Scan for the cell matching the given text and deliver its (x, y) coordinate at center. 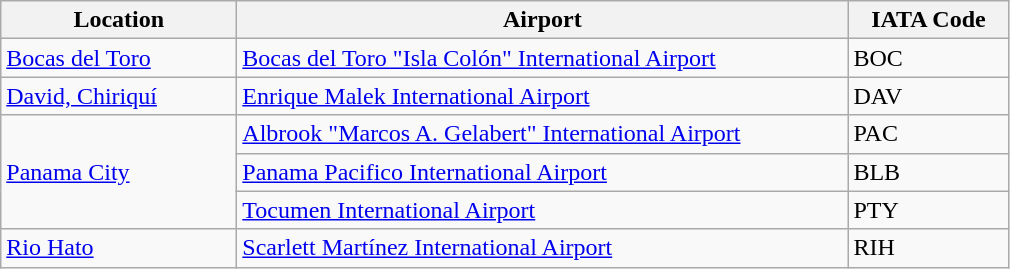
Rio Hato (119, 248)
Enrique Malek International Airport (542, 96)
PTY (928, 210)
RIH (928, 248)
Location (119, 20)
Tocumen International Airport (542, 210)
PAC (928, 134)
Panama Pacifico International Airport (542, 172)
Bocas del Toro (119, 58)
Panama City (119, 172)
David, Chiriquí (119, 96)
Scarlett Martínez International Airport (542, 248)
BLB (928, 172)
Bocas del Toro "Isla Colón" International Airport (542, 58)
Airport (542, 20)
Albrook "Marcos A. Gelabert" International Airport (542, 134)
IATA Code (928, 20)
BOC (928, 58)
DAV (928, 96)
